Provide the [x, y] coordinate of the cell's center where the given text is located.  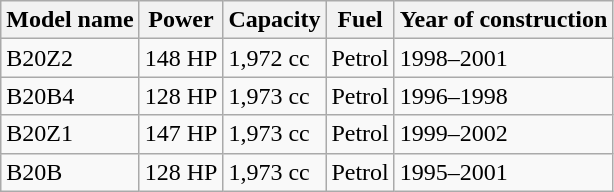
Model name [70, 20]
B20Z2 [70, 58]
1999–2002 [504, 134]
B20B4 [70, 96]
1996–1998 [504, 96]
Capacity [274, 20]
Power [181, 20]
148 HP [181, 58]
Fuel [360, 20]
1,972 cc [274, 58]
1995–2001 [504, 172]
147 HP [181, 134]
B20B [70, 172]
Year of construction [504, 20]
B20Z1 [70, 134]
1998–2001 [504, 58]
